Pinpoint the cell where the given text exists, returning its (x, y) midpoint coordinate. 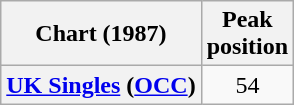
Peakposition (247, 34)
UK Singles (OCC) (101, 85)
54 (247, 85)
Chart (1987) (101, 34)
